Return (x, y) of the center of cell containing provided text 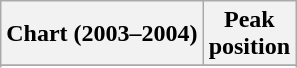
Chart (2003–2004) (102, 34)
Peakposition (249, 34)
